Capture the cell that displays the provided text and extract its [X, Y] central coordinate. 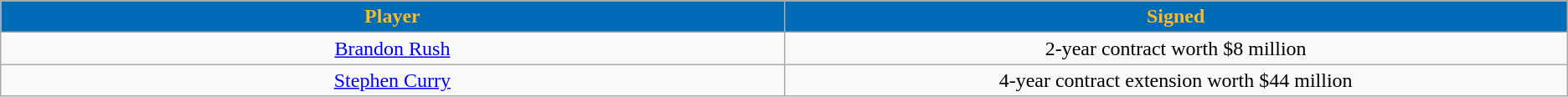
Player [392, 17]
2-year contract worth $8 million [1176, 48]
4-year contract extension worth $44 million [1176, 80]
Brandon Rush [392, 48]
Stephen Curry [392, 80]
Signed [1176, 17]
